Return the [x, y] coordinate for the center point of the cell that contains the specified text.  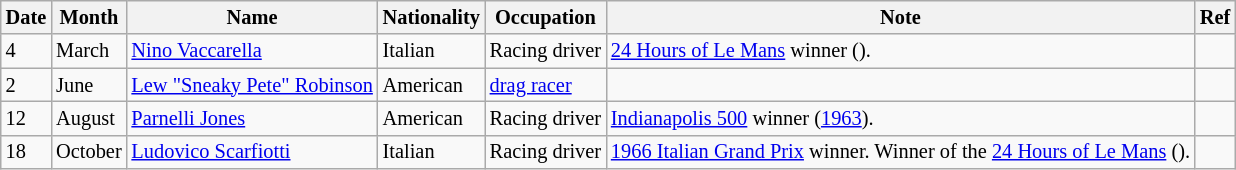
March [88, 51]
Month [88, 17]
Indianapolis 500 winner (1963). [900, 118]
18 [26, 152]
4 [26, 51]
2 [26, 85]
Parnelli Jones [252, 118]
Date [26, 17]
Nino Vaccarella [252, 51]
August [88, 118]
12 [26, 118]
24 Hours of Le Mans winner (). [900, 51]
drag racer [546, 85]
June [88, 85]
1966 Italian Grand Prix winner. Winner of the 24 Hours of Le Mans (). [900, 152]
October [88, 152]
Ref [1215, 17]
Note [900, 17]
Nationality [432, 17]
Occupation [546, 17]
Ludovico Scarfiotti [252, 152]
Name [252, 17]
Lew "Sneaky Pete" Robinson [252, 85]
